Scan for the cell matching the given text and deliver its [x, y] coordinate at center. 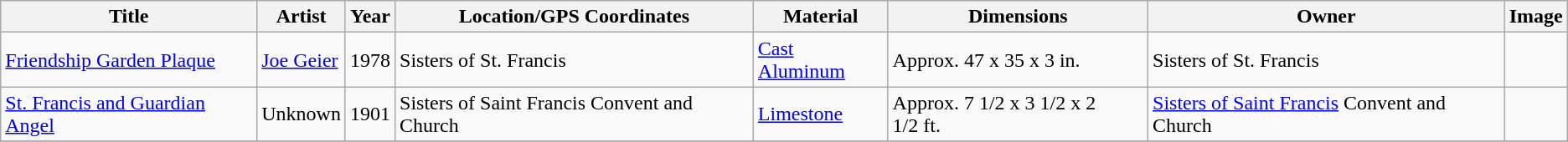
Artist [302, 17]
Friendship Garden Plaque [129, 60]
Image [1536, 17]
Dimensions [1018, 17]
Owner [1327, 17]
Joe Geier [302, 60]
Approx. 7 1/2 x 3 1/2 x 2 1/2 ft. [1018, 114]
Limestone [821, 114]
Title [129, 17]
Unknown [302, 114]
St. Francis and Guardian Angel [129, 114]
1978 [370, 60]
Year [370, 17]
Cast Aluminum [821, 60]
Location/GPS Coordinates [575, 17]
Approx. 47 x 35 x 3 in. [1018, 60]
Material [821, 17]
1901 [370, 114]
